From the cell containing the given text, extract its center point as (X, Y) coordinate. 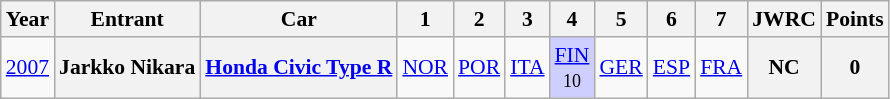
1 (425, 19)
Entrant (127, 19)
FRA (721, 68)
Jarkko Nikara (127, 68)
6 (672, 19)
Points (855, 19)
FIN10 (572, 68)
NOR (425, 68)
3 (527, 19)
NC (784, 68)
7 (721, 19)
JWRC (784, 19)
Car (298, 19)
2 (479, 19)
Honda Civic Type R (298, 68)
4 (572, 19)
POR (479, 68)
0 (855, 68)
ITA (527, 68)
GER (620, 68)
5 (620, 19)
ESP (672, 68)
2007 (28, 68)
Year (28, 19)
